For the text-containing cell, return its midpoint in [x, y] coordinate format. 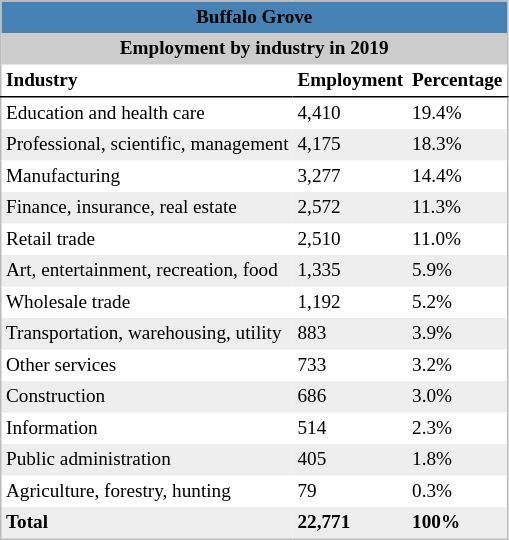
Other services [147, 366]
100% [458, 523]
5.2% [458, 302]
Industry [147, 80]
Education and health care [147, 113]
3.2% [458, 366]
Information [147, 428]
Professional, scientific, management [147, 145]
18.3% [458, 145]
733 [350, 366]
3,277 [350, 176]
19.4% [458, 113]
514 [350, 428]
5.9% [458, 271]
405 [350, 460]
Manufacturing [147, 176]
Construction [147, 397]
Employment by industry in 2019 [254, 49]
686 [350, 397]
Transportation, warehousing, utility [147, 334]
Total [147, 523]
0.3% [458, 492]
Finance, insurance, real estate [147, 208]
2,510 [350, 240]
Employment [350, 80]
Retail trade [147, 240]
Percentage [458, 80]
1,192 [350, 302]
Public administration [147, 460]
4,410 [350, 113]
4,175 [350, 145]
3.0% [458, 397]
3.9% [458, 334]
883 [350, 334]
2,572 [350, 208]
22,771 [350, 523]
1.8% [458, 460]
11.0% [458, 240]
1,335 [350, 271]
Art, entertainment, recreation, food [147, 271]
Agriculture, forestry, hunting [147, 492]
11.3% [458, 208]
Wholesale trade [147, 302]
Buffalo Grove [254, 17]
79 [350, 492]
14.4% [458, 176]
2.3% [458, 428]
